Capture the cell that displays the provided text and extract its [X, Y] central coordinate. 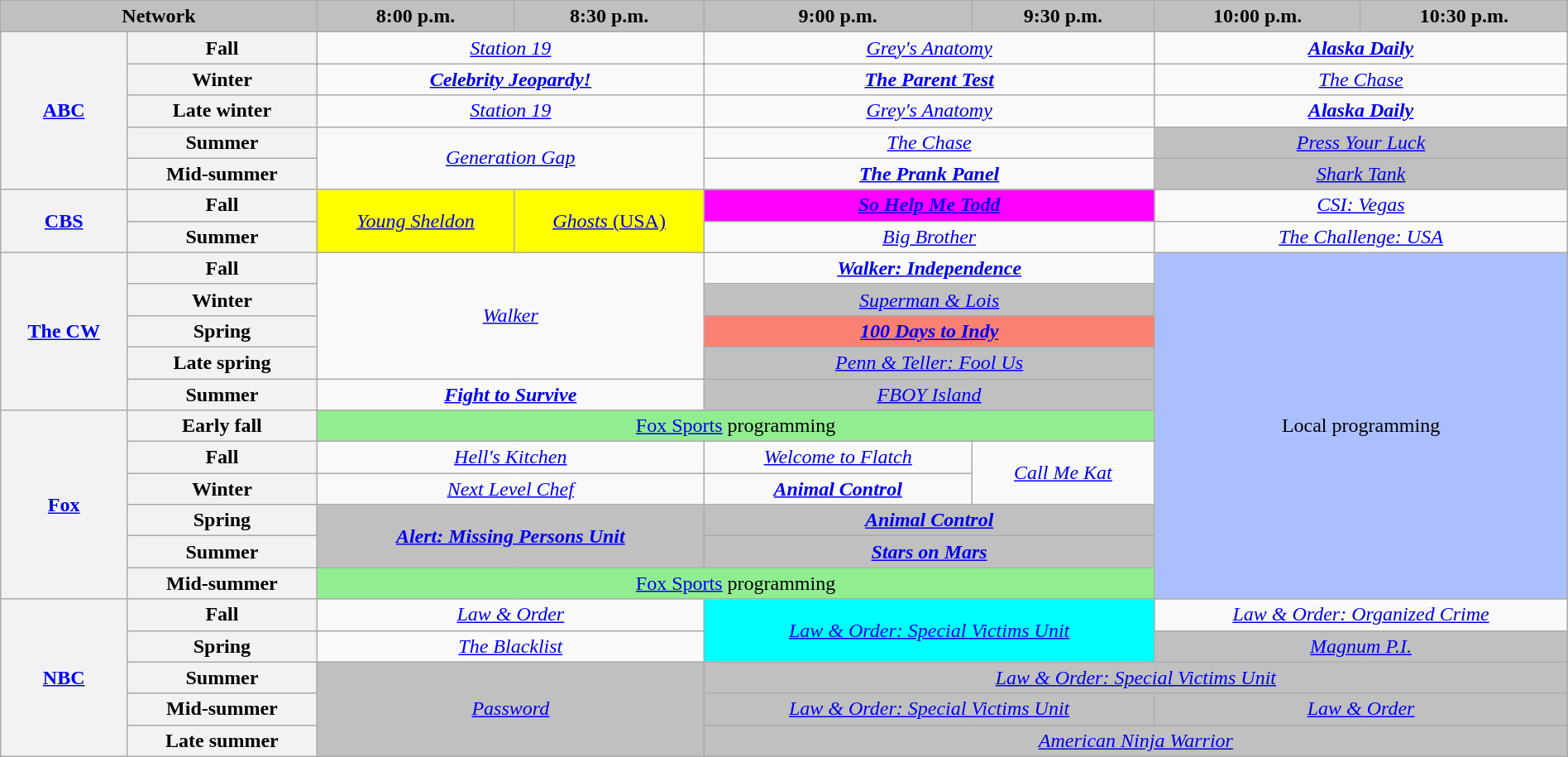
Fox [65, 505]
Early fall [222, 426]
9:30 p.m. [1064, 17]
CSI: Vegas [1361, 205]
Stars on Mars [929, 552]
The Challenge: USA [1361, 237]
ABC [65, 111]
Fight to Survive [510, 395]
Walker [510, 315]
100 Days to Indy [929, 331]
Next Level Chef [510, 489]
Big Brother [929, 237]
Network [159, 17]
Late spring [222, 362]
Young Sheldon [415, 221]
Welcome to Flatch [838, 458]
10:00 p.m. [1258, 17]
8:00 p.m. [415, 17]
The Parent Test [929, 79]
Late summer [222, 740]
CBS [65, 221]
Walker: Independence [929, 268]
Local programming [1361, 425]
Shark Tank [1361, 174]
9:00 p.m. [838, 17]
Press Your Luck [1361, 142]
Alert: Missing Persons Unit [510, 536]
Ghosts (USA) [610, 221]
Celebrity Jeopardy! [510, 79]
Password [510, 709]
Superman & Lois [929, 299]
The CW [65, 331]
NBC [65, 678]
Generation Gap [510, 158]
Hell's Kitchen [510, 458]
The Blacklist [510, 646]
American Ninja Warrior [1135, 740]
Magnum P.I. [1361, 646]
FBOY Island [929, 395]
Penn & Teller: Fool Us [929, 362]
8:30 p.m. [610, 17]
Call Me Kat [1064, 473]
The Prank Panel [929, 174]
10:30 p.m. [1464, 17]
Late winter [222, 111]
Law & Order: Organized Crime [1361, 615]
So Help Me Todd [929, 205]
